Capture the cell that displays the provided text and extract its [X, Y] central coordinate. 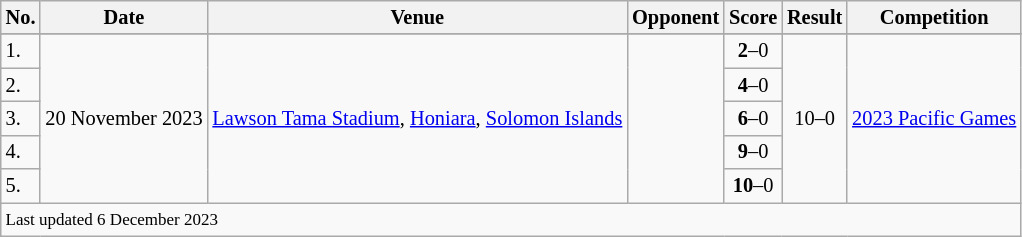
Competition [934, 17]
Date [124, 17]
3. [21, 118]
Last updated 6 December 2023 [511, 219]
1. [21, 51]
No. [21, 17]
2–0 [753, 51]
20 November 2023 [124, 118]
Score [753, 17]
Lawson Tama Stadium, Honiara, Solomon Islands [418, 118]
Opponent [676, 17]
9–0 [753, 152]
2023 Pacific Games [934, 118]
6–0 [753, 118]
2. [21, 85]
Venue [418, 17]
5. [21, 186]
Result [814, 17]
4. [21, 152]
4–0 [753, 85]
